Capture the cell that displays the provided text and extract its (X, Y) central coordinate. 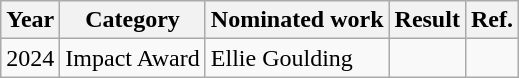
Nominated work (297, 20)
Ref. (492, 20)
2024 (30, 58)
Impact Award (132, 58)
Result (427, 20)
Ellie Goulding (297, 58)
Category (132, 20)
Year (30, 20)
